Scan for the cell matching the given text and deliver its (X, Y) coordinate at center. 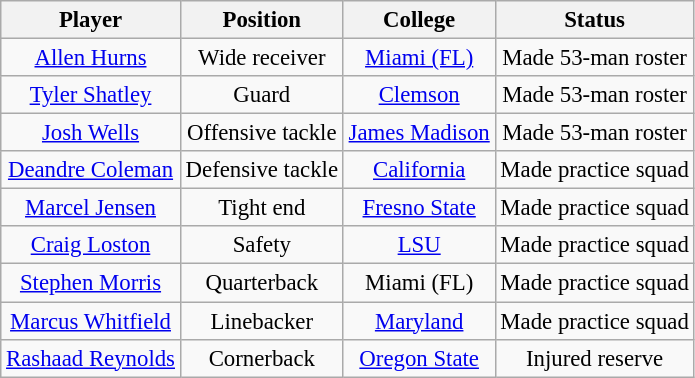
Rashaad Reynolds (91, 358)
Deandre Coleman (91, 170)
Allen Hurns (91, 58)
Safety (262, 245)
Marcel Jensen (91, 208)
Maryland (419, 321)
College (419, 20)
Player (91, 20)
Craig Loston (91, 245)
Fresno State (419, 208)
Quarterback (262, 283)
Clemson (419, 95)
Defensive tackle (262, 170)
Tyler Shatley (91, 95)
Cornerback (262, 358)
Linebacker (262, 321)
Status (594, 20)
Oregon State (419, 358)
Tight end (262, 208)
LSU (419, 245)
Josh Wells (91, 133)
California (419, 170)
Marcus Whitfield (91, 321)
James Madison (419, 133)
Offensive tackle (262, 133)
Guard (262, 95)
Wide receiver (262, 58)
Stephen Morris (91, 283)
Injured reserve (594, 358)
Position (262, 20)
